Pinpoint the cell where the given text exists, returning its [X, Y] midpoint coordinate. 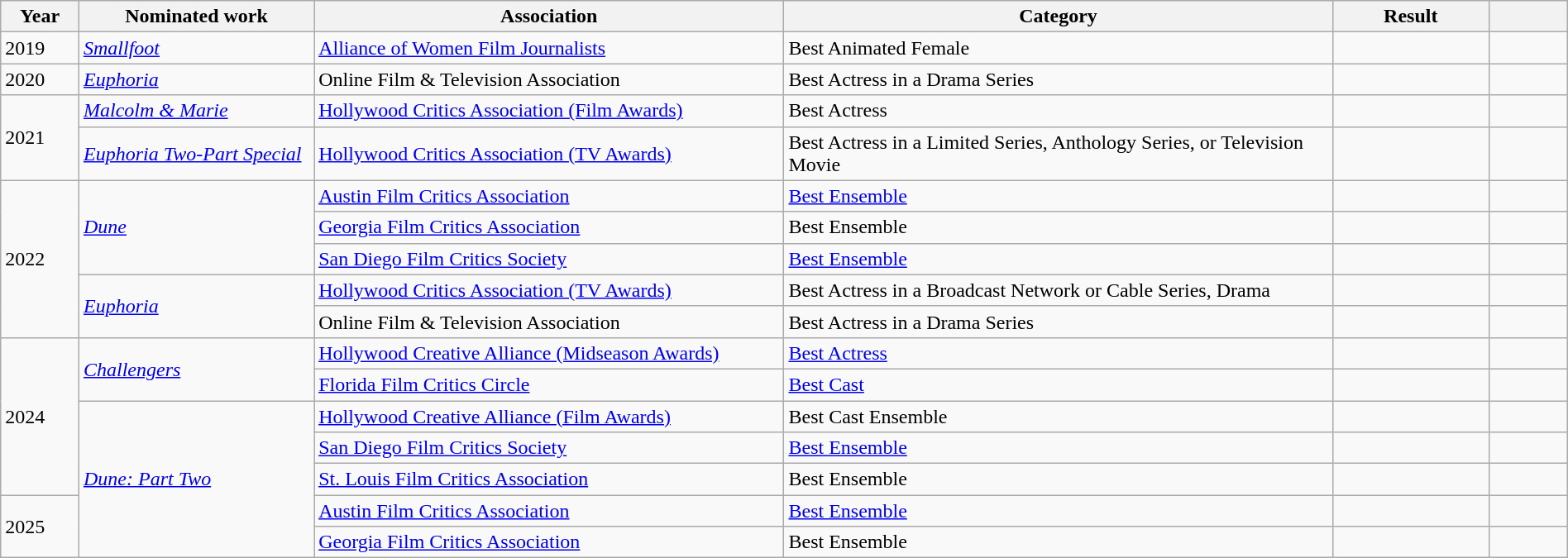
Florida Film Critics Circle [549, 384]
Category [1059, 17]
Smallfoot [196, 48]
2021 [40, 137]
Alliance of Women Film Journalists [549, 48]
Nominated work [196, 17]
Best Animated Female [1059, 48]
Challengers [196, 369]
2025 [40, 527]
Year [40, 17]
Best Actress in a Broadcast Network or Cable Series, Drama [1059, 290]
2019 [40, 48]
2024 [40, 416]
Dune [196, 227]
Best Cast [1059, 384]
Best Cast Ensemble [1059, 416]
Association [549, 17]
Hollywood Creative Alliance (Midseason Awards) [549, 353]
Hollywood Critics Association (Film Awards) [549, 111]
Malcolm & Marie [196, 111]
Hollywood Creative Alliance (Film Awards) [549, 416]
Euphoria Two-Part Special [196, 154]
St. Louis Film Critics Association [549, 479]
Dune: Part Two [196, 479]
Result [1411, 17]
2020 [40, 79]
Best Actress in a Limited Series, Anthology Series, or Television Movie [1059, 154]
2022 [40, 259]
